Detect which cell encompasses the target text, then output its [x, y] center coordinate. 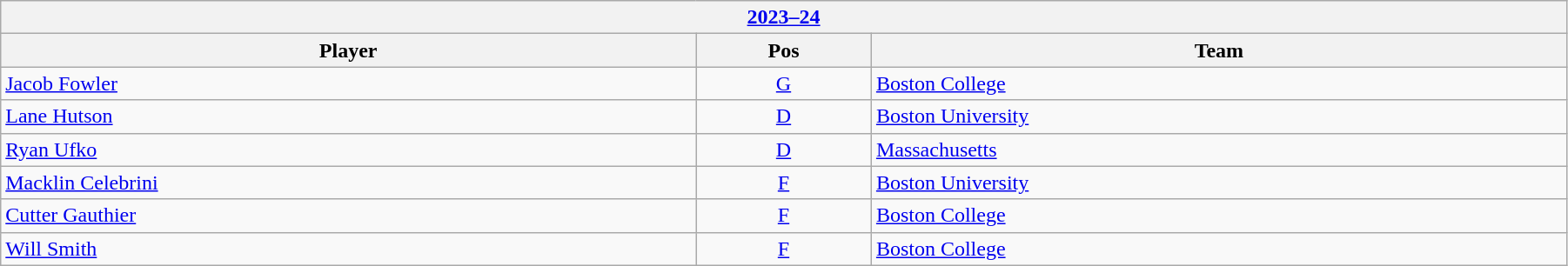
Ryan Ufko [348, 150]
Team [1218, 50]
Player [348, 50]
Jacob Fowler [348, 83]
2023–24 [784, 17]
Massachusetts [1218, 150]
Pos [784, 50]
G [784, 83]
Will Smith [348, 249]
Cutter Gauthier [348, 216]
Lane Hutson [348, 116]
Macklin Celebrini [348, 183]
